Capture the cell that displays the provided text and extract its [x, y] central coordinate. 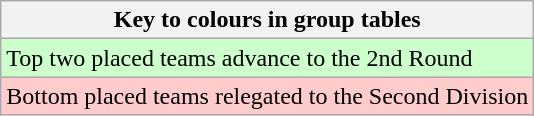
Bottom placed teams relegated to the Second Division [268, 96]
Top two placed teams advance to the 2nd Round [268, 58]
Key to colours in group tables [268, 20]
